Identify which cell holds the provided text, then report its [X, Y] central coordinate. 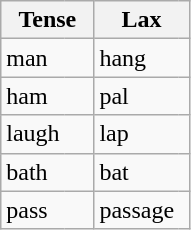
bath [33, 172]
bat [136, 172]
Tense [48, 20]
ham [33, 96]
pass [33, 210]
man [33, 58]
hang [136, 58]
pal [136, 96]
Lax [142, 20]
laugh [33, 134]
lap [136, 134]
passage [136, 210]
